From the cell containing the given text, extract its center point as [X, Y] coordinate. 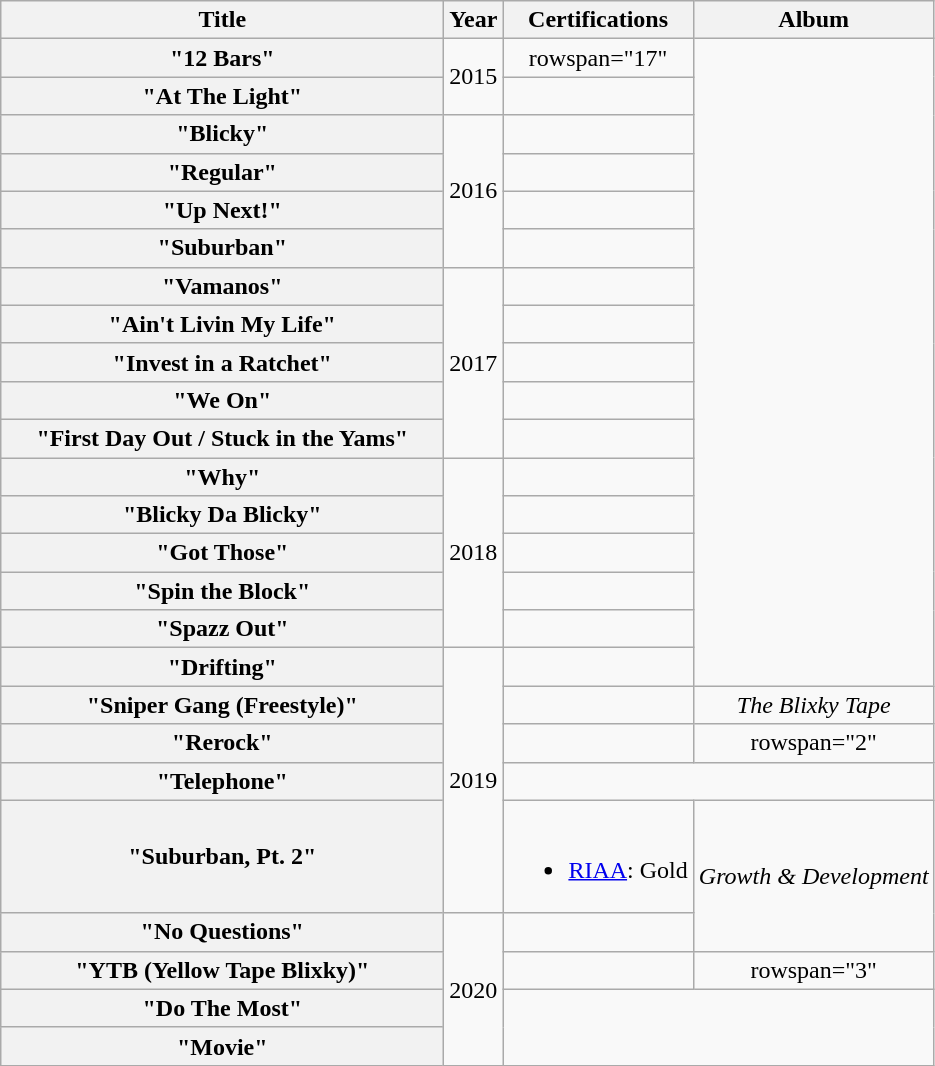
"First Day Out / Stuck in the Yams" [222, 438]
"Suburban, Pt. 2" [222, 856]
"Spin the Block" [222, 591]
"We On" [222, 400]
"Rerock" [222, 743]
"12 Bars" [222, 58]
"Do The Most" [222, 1008]
"Got Those" [222, 553]
"Sniper Gang (Freestyle)" [222, 705]
"Ain't Livin My Life" [222, 324]
"Up Next!" [222, 210]
"Blicky Da Blicky" [222, 515]
rowspan="3" [814, 970]
"Vamanos" [222, 286]
"Suburban" [222, 248]
"Movie" [222, 1046]
"Invest in a Ratchet" [222, 362]
Year [474, 20]
2015 [474, 77]
"YTB (Yellow Tape Blixky)" [222, 970]
2020 [474, 989]
"Telephone" [222, 781]
rowspan="17" [598, 58]
"Regular" [222, 172]
"Spazz Out" [222, 629]
2016 [474, 191]
RIAA: Gold [598, 856]
"At The Light" [222, 96]
Album [814, 20]
The Blixky Tape [814, 705]
2018 [474, 553]
"Drifting" [222, 667]
"No Questions" [222, 932]
Title [222, 20]
2017 [474, 362]
rowspan="2" [814, 743]
2019 [474, 780]
"Blicky" [222, 134]
"Why" [222, 477]
Growth & Development [814, 876]
Certifications [598, 20]
